Output the [x, y] coordinate of the center of the cell containing the given text.  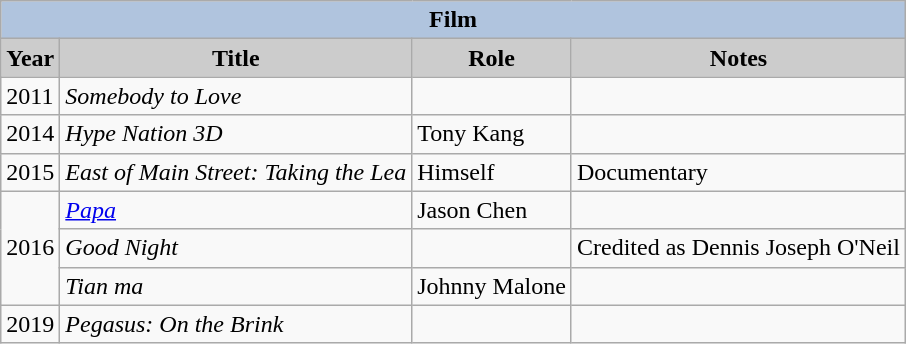
Jason Chen [492, 210]
2011 [30, 96]
Tian ma [236, 286]
Pegasus: On the Brink [236, 324]
Himself [492, 172]
Film [454, 20]
Hype Nation 3D [236, 134]
Notes [738, 58]
2015 [30, 172]
2019 [30, 324]
Year [30, 58]
East of Main Street: Taking the Lea [236, 172]
Johnny Malone [492, 286]
2016 [30, 248]
Title [236, 58]
Papa [236, 210]
Tony Kang [492, 134]
Documentary [738, 172]
Good Night [236, 248]
Somebody to Love [236, 96]
Credited as Dennis Joseph O'Neil [738, 248]
2014 [30, 134]
Role [492, 58]
